Pinpoint the cell where the given text exists, returning its [X, Y] midpoint coordinate. 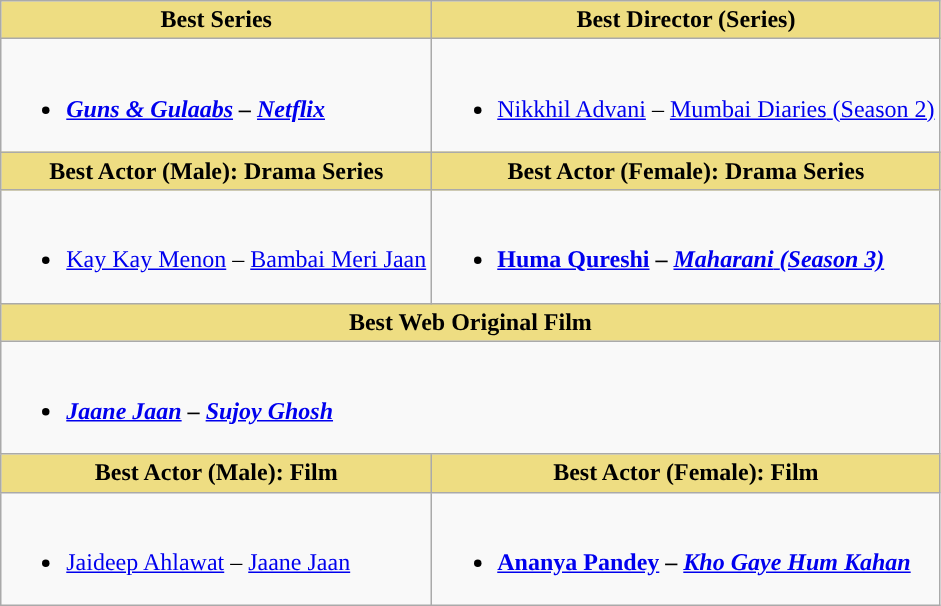
Best Actor (Male): Drama Series [216, 171]
Kay Kay Menon – Bambai Meri Jaan [216, 246]
Best Director (Series) [686, 20]
Huma Qureshi – Maharani (Season 3) [686, 246]
Best Web Original Film [470, 322]
Jaane Jaan – Sujoy Ghosh [470, 398]
Ananya Pandey – Kho Gaye Hum Kahan [686, 548]
Best Actor (Female): Film [686, 473]
Best Actor (Male): Film [216, 473]
Jaideep Ahlawat – Jaane Jaan [216, 548]
Guns & Gulaabs – Netflix [216, 96]
Best Actor (Female): Drama Series [686, 171]
Nikkhil Advani – Mumbai Diaries (Season 2) [686, 96]
Best Series [216, 20]
